Search for the cell housing the specified text and yield its [x, y] center coordinate. 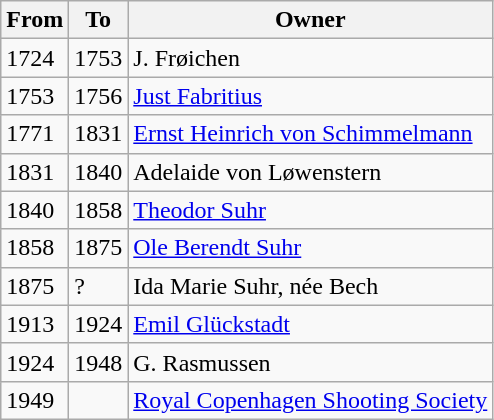
J. Frøichen [310, 58]
Ernst Heinrich von Schimmelmann [310, 134]
? [98, 286]
Adelaide von Løwenstern [310, 172]
1756 [98, 96]
Ida Marie Suhr, née Bech [310, 286]
1771 [35, 134]
Theodor Suhr [310, 210]
1913 [35, 324]
Just Fabritius [310, 96]
Owner [310, 20]
1724 [35, 58]
Ole Berendt Suhr [310, 248]
1949 [35, 400]
From [35, 20]
To [98, 20]
Emil Glückstadt [310, 324]
1948 [98, 362]
Royal Copenhagen Shooting Society [310, 400]
G. Rasmussen [310, 362]
